Identify which cell holds the provided text, then report its (x, y) central coordinate. 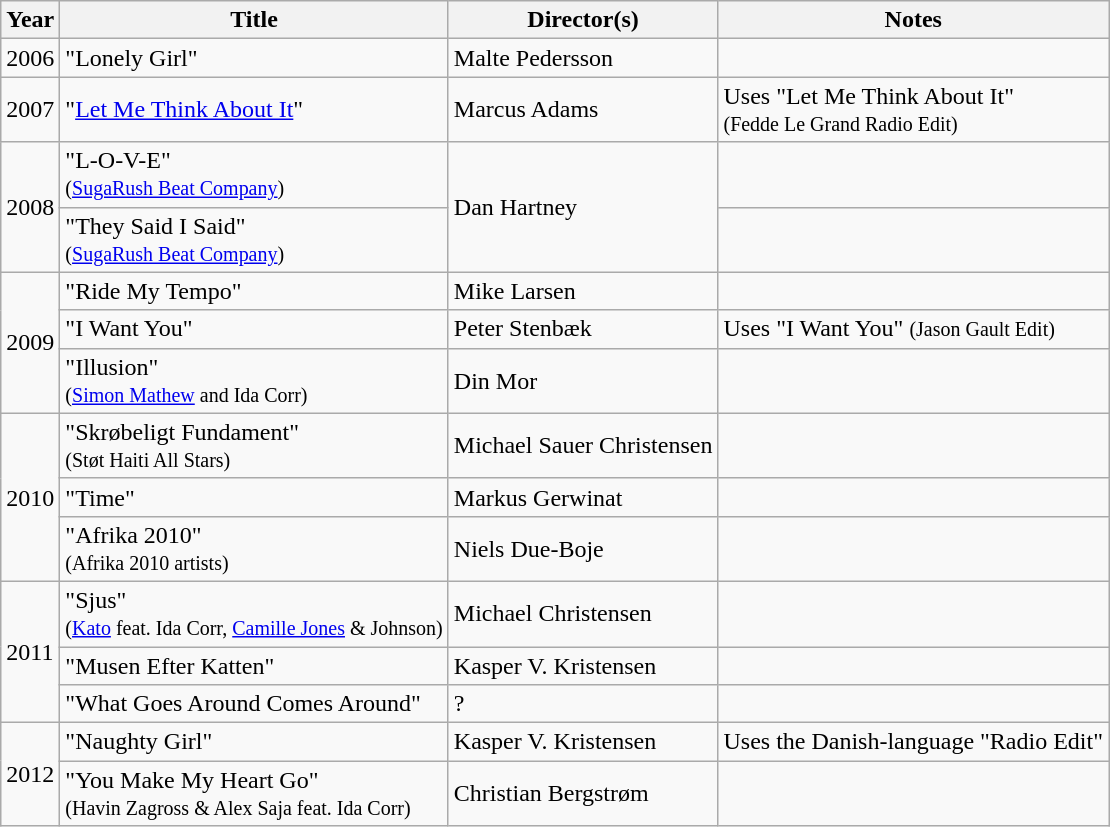
Niels Due-Boje (583, 548)
"L-O-V-E" (SugaRush Beat Company) (254, 174)
"Naughty Girl" (254, 742)
Uses "Let Me Think About It" (Fedde Le Grand Radio Edit) (914, 110)
"Musen Efter Katten" (254, 665)
Year (30, 20)
"Ride My Tempo" (254, 291)
"Afrika 2010"(Afrika 2010 artists) (254, 548)
Dan Hartney (583, 207)
2010 (30, 497)
"Time" (254, 497)
"Let Me Think About It" (254, 110)
2006 (30, 58)
Title (254, 20)
Peter Stenbæk (583, 329)
"Lonely Girl" (254, 58)
Uses "I Want You" (Jason Gault Edit) (914, 329)
Malte Pedersson (583, 58)
2009 (30, 342)
2011 (30, 652)
"I Want You" (254, 329)
"You Make My Heart Go"(Havin Zagross & Alex Saja feat. Ida Corr) (254, 794)
2012 (30, 774)
"What Goes Around Comes Around" (254, 704)
Uses the Danish-language "Radio Edit" (914, 742)
"Sjus"(Kato feat. Ida Corr, Camille Jones & Johnson) (254, 614)
Michael Christensen (583, 614)
Notes (914, 20)
2008 (30, 207)
Din Mor (583, 380)
"Illusion"(Simon Mathew and Ida Corr) (254, 380)
Mike Larsen (583, 291)
Director(s) (583, 20)
? (583, 704)
Christian Bergstrøm (583, 794)
"They Said I Said" (SugaRush Beat Company) (254, 240)
Marcus Adams (583, 110)
2007 (30, 110)
Michael Sauer Christensen (583, 446)
Markus Gerwinat (583, 497)
"Skrøbeligt Fundament"(Støt Haiti All Stars) (254, 446)
